Scan for the cell matching the given text and deliver its (x, y) coordinate at center. 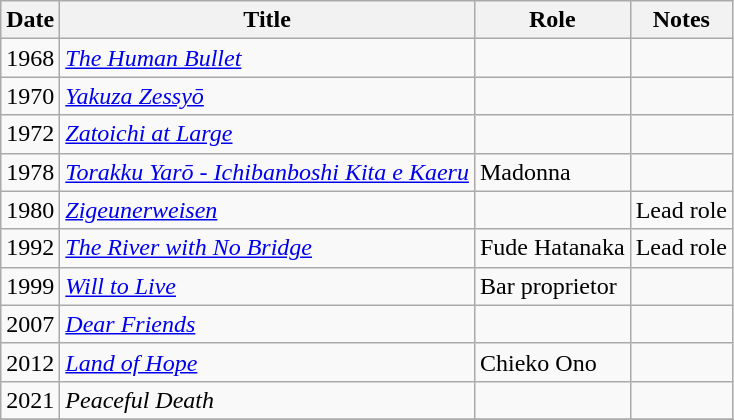
Land of Hope (268, 362)
Peaceful Death (268, 400)
Notes (681, 20)
2007 (30, 324)
2021 (30, 400)
1992 (30, 248)
Zatoichi at Large (268, 134)
Role (552, 20)
Torakku Yarō - Ichibanboshi Kita e Kaeru (268, 172)
Title (268, 20)
Yakuza Zessyō (268, 96)
Zigeunerweisen (268, 210)
2012 (30, 362)
Madonna (552, 172)
1978 (30, 172)
Date (30, 20)
Dear Friends (268, 324)
Bar proprietor (552, 286)
1999 (30, 286)
1968 (30, 58)
The River with No Bridge (268, 248)
1980 (30, 210)
The Human Bullet (268, 58)
1972 (30, 134)
Will to Live (268, 286)
Fude Hatanaka (552, 248)
Chieko Ono (552, 362)
1970 (30, 96)
